From the cell containing the given text, extract its center point as [x, y] coordinate. 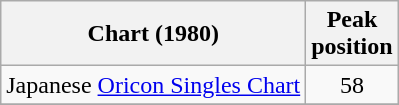
Japanese Oricon Singles Chart [154, 85]
Chart (1980) [154, 34]
Peakposition [352, 34]
58 [352, 85]
